Identify which cell holds the provided text, then report its (x, y) central coordinate. 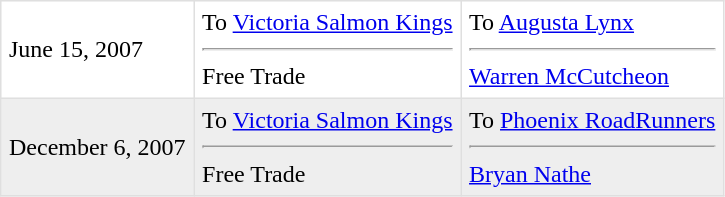
To Augusta LynxWarren McCutcheon (592, 50)
June 15, 2007 (98, 50)
To Phoenix RoadRunnersBryan Nathe (592, 147)
December 6, 2007 (98, 147)
